Detect which cell encompasses the target text, then output its [x, y] center coordinate. 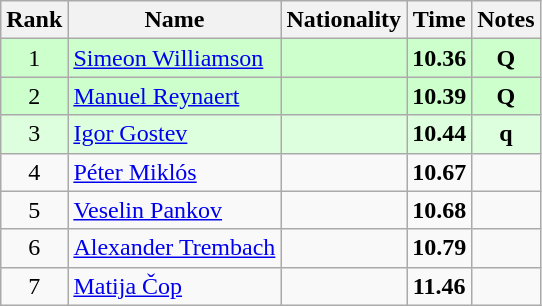
2 [34, 96]
1 [34, 58]
Simeon Williamson [174, 58]
6 [34, 248]
5 [34, 210]
3 [34, 134]
Name [174, 20]
Alexander Trembach [174, 248]
Time [440, 20]
4 [34, 172]
q [506, 134]
Notes [506, 20]
10.44 [440, 134]
10.68 [440, 210]
Nationality [344, 20]
Manuel Reynaert [174, 96]
10.36 [440, 58]
Veselin Pankov [174, 210]
7 [34, 286]
10.67 [440, 172]
10.39 [440, 96]
Matija Čop [174, 286]
11.46 [440, 286]
10.79 [440, 248]
Rank [34, 20]
Igor Gostev [174, 134]
Péter Miklós [174, 172]
